Detect which cell encompasses the target text, then output its [x, y] center coordinate. 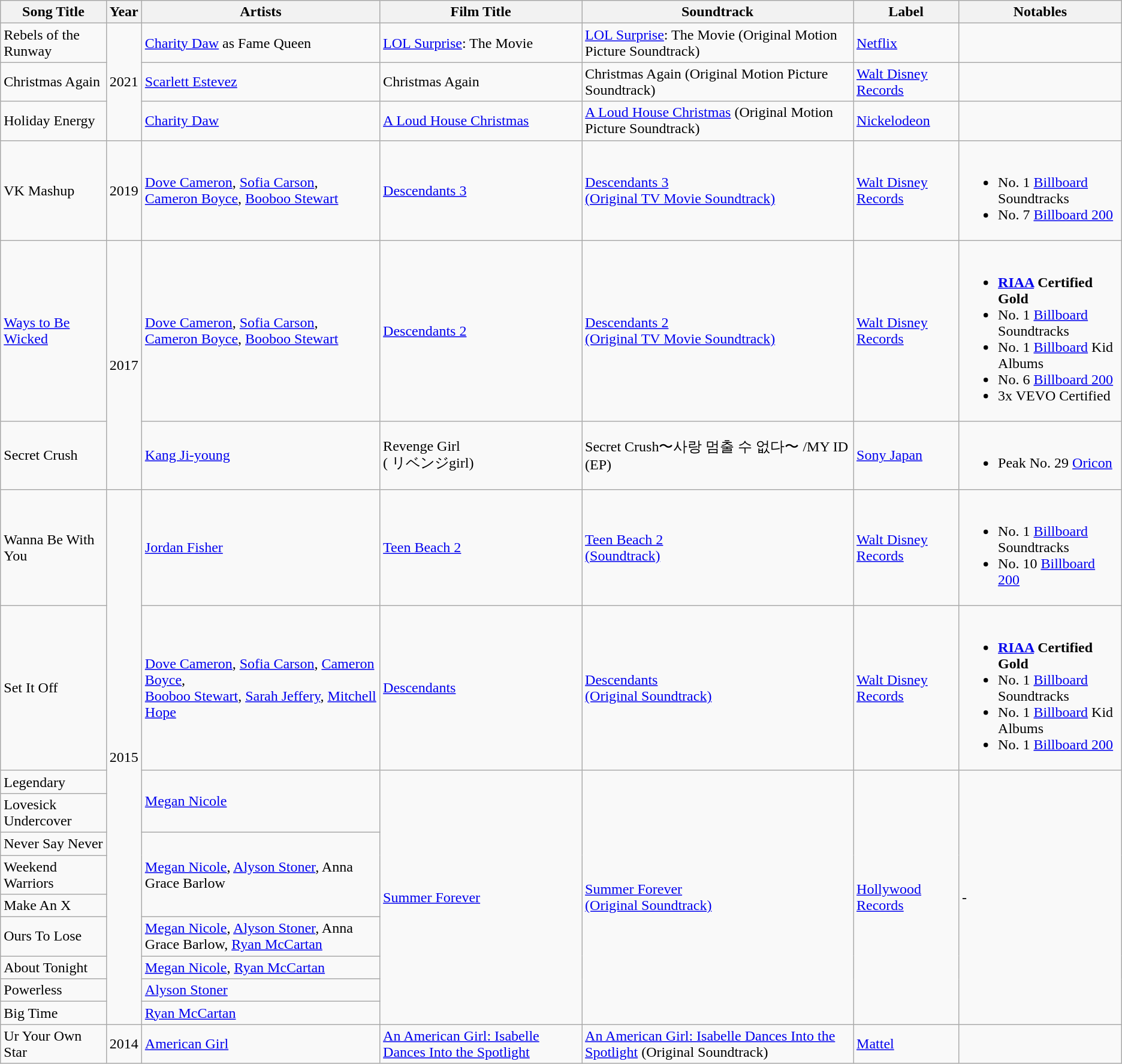
- [1040, 897]
Peak No. 29 Oricon [1040, 456]
No. 1 Billboard SoundtracksNo. 7 Billboard 200 [1040, 191]
Descendants(Original Soundtrack) [718, 688]
No. 1 Billboard SoundtracksNo. 10 Billboard 200 [1040, 547]
Megan Nicole, Alyson Stoner, Anna Grace Barlow, Ryan McCartan [260, 936]
2015 [123, 756]
Set It Off [53, 688]
LOL Surprise: The Movie [481, 43]
Ur Your Own Star [53, 1044]
Lovesick Undercover [53, 813]
Christmas Again (Original Motion Picture Soundtrack) [718, 82]
Label [906, 12]
Kang Ji-young [260, 456]
Ryan McCartan [260, 1013]
Holiday Energy [53, 121]
Descendants 2 [481, 331]
Ours To Lose [53, 936]
Descendants 3 [481, 191]
Teen Beach 2 [481, 547]
Rebels of the Runway [53, 43]
LOL Surprise: The Movie (Original Motion Picture Soundtrack) [718, 43]
Notables [1040, 12]
2017 [123, 364]
Mattel [906, 1044]
Powerless [53, 990]
Megan Nicole, Ryan McCartan [260, 967]
2019 [123, 191]
Netflix [906, 43]
Jordan Fisher [260, 547]
Summer Forever(Original Soundtrack) [718, 897]
A Loud House Christmas [481, 121]
Megan Nicole [260, 801]
Nickelodeon [906, 121]
An American Girl: Isabelle Dances Into the Spotlight [481, 1044]
About Tonight [53, 967]
Secret Crush〜사랑 멈출 수 없다〜 /MY ID (EP) [718, 456]
VK Mashup [53, 191]
A Loud House Christmas (Original Motion Picture Soundtrack) [718, 121]
Big Time [53, 1013]
Alyson Stoner [260, 990]
Secret Crush [53, 456]
Descendants [481, 688]
Soundtrack [718, 12]
Wanna Be With You [53, 547]
Sony Japan [906, 456]
Film Title [481, 12]
Hollywood Records [906, 897]
Scarlett Estevez [260, 82]
Charity Daw [260, 121]
RIAA Certified GoldNo. 1 Billboard SoundtracksNo. 1 Billboard Kid AlbumsNo. 1 Billboard 200 [1040, 688]
Artists [260, 12]
Legendary [53, 782]
Summer Forever [481, 897]
Weekend Warriors [53, 874]
Megan Nicole, Alyson Stoner, Anna Grace Barlow [260, 874]
Descendants 2(Original TV Movie Soundtrack) [718, 331]
2021 [123, 82]
An American Girl: Isabelle Dances Into the Spotlight (Original Soundtrack) [718, 1044]
Ways to Be Wicked [53, 331]
Make An X [53, 906]
Charity Daw as Fame Queen [260, 43]
Never Say Never [53, 843]
Dove Cameron, Sofia Carson, Cameron Boyce,Booboo Stewart, Sarah Jeffery, Mitchell Hope [260, 688]
Song Title [53, 12]
RIAA Certified GoldNo. 1 Billboard SoundtracksNo. 1 Billboard Kid AlbumsNo. 6 Billboard 2003x VEVO Certified [1040, 331]
2014 [123, 1044]
Descendants 3(Original TV Movie Soundtrack) [718, 191]
Revenge Girl( リベンジgirl) [481, 456]
American Girl [260, 1044]
Teen Beach 2(Soundtrack) [718, 547]
Year [123, 12]
